Scan for the cell matching the given text and deliver its (x, y) coordinate at center. 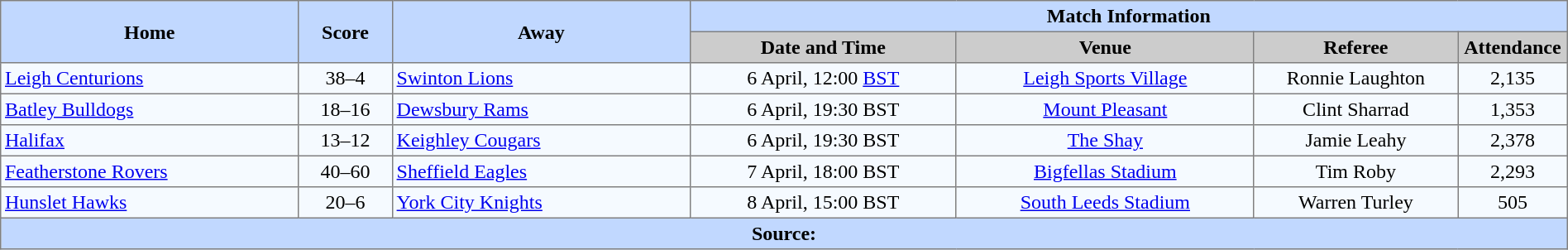
The Shay (1105, 141)
2,293 (1513, 171)
Dewsbury Rams (541, 109)
38–4 (346, 79)
Date and Time (823, 47)
Batley Bulldogs (150, 109)
Mount Pleasant (1105, 109)
Swinton Lions (541, 79)
Home (150, 31)
Score (346, 31)
Ronnie Laughton (1355, 79)
Sheffield Eagles (541, 171)
Attendance (1513, 47)
1,353 (1513, 109)
7 April, 18:00 BST (823, 171)
Warren Turley (1355, 203)
18–16 (346, 109)
Venue (1105, 47)
York City Knights (541, 203)
20–6 (346, 203)
Away (541, 31)
8 April, 15:00 BST (823, 203)
Referee (1355, 47)
Hunslet Hawks (150, 203)
Clint Sharrad (1355, 109)
Featherstone Rovers (150, 171)
Match Information (1128, 17)
Source: (784, 233)
South Leeds Stadium (1105, 203)
Halifax (150, 141)
Keighley Cougars (541, 141)
13–12 (346, 141)
Bigfellas Stadium (1105, 171)
40–60 (346, 171)
505 (1513, 203)
2,135 (1513, 79)
Tim Roby (1355, 171)
6 April, 12:00 BST (823, 79)
2,378 (1513, 141)
Leigh Centurions (150, 79)
Leigh Sports Village (1105, 79)
Jamie Leahy (1355, 141)
